Provide the (x, y) coordinate of the cell's center where the given text is located.  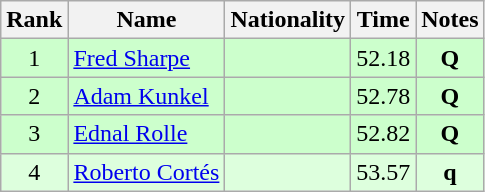
Fred Sharpe (146, 58)
Time (384, 20)
Name (146, 20)
53.57 (384, 172)
q (450, 172)
1 (34, 58)
Adam Kunkel (146, 96)
Nationality (288, 20)
52.82 (384, 134)
Notes (450, 20)
4 (34, 172)
Ednal Rolle (146, 134)
Roberto Cortés (146, 172)
52.78 (384, 96)
52.18 (384, 58)
2 (34, 96)
3 (34, 134)
Rank (34, 20)
